Provide the (x, y) coordinate of the cell's center where the given text is located.  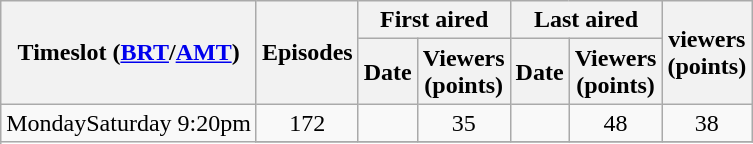
35 (464, 123)
First aired (434, 20)
viewers (points) (707, 52)
Episodes (307, 52)
MondaySaturday 9:20pm (129, 123)
48 (616, 123)
172 (307, 123)
38 (707, 123)
Timeslot (BRT/AMT) (129, 52)
Last aired (586, 20)
